Search for the cell housing the specified text and yield its [x, y] center coordinate. 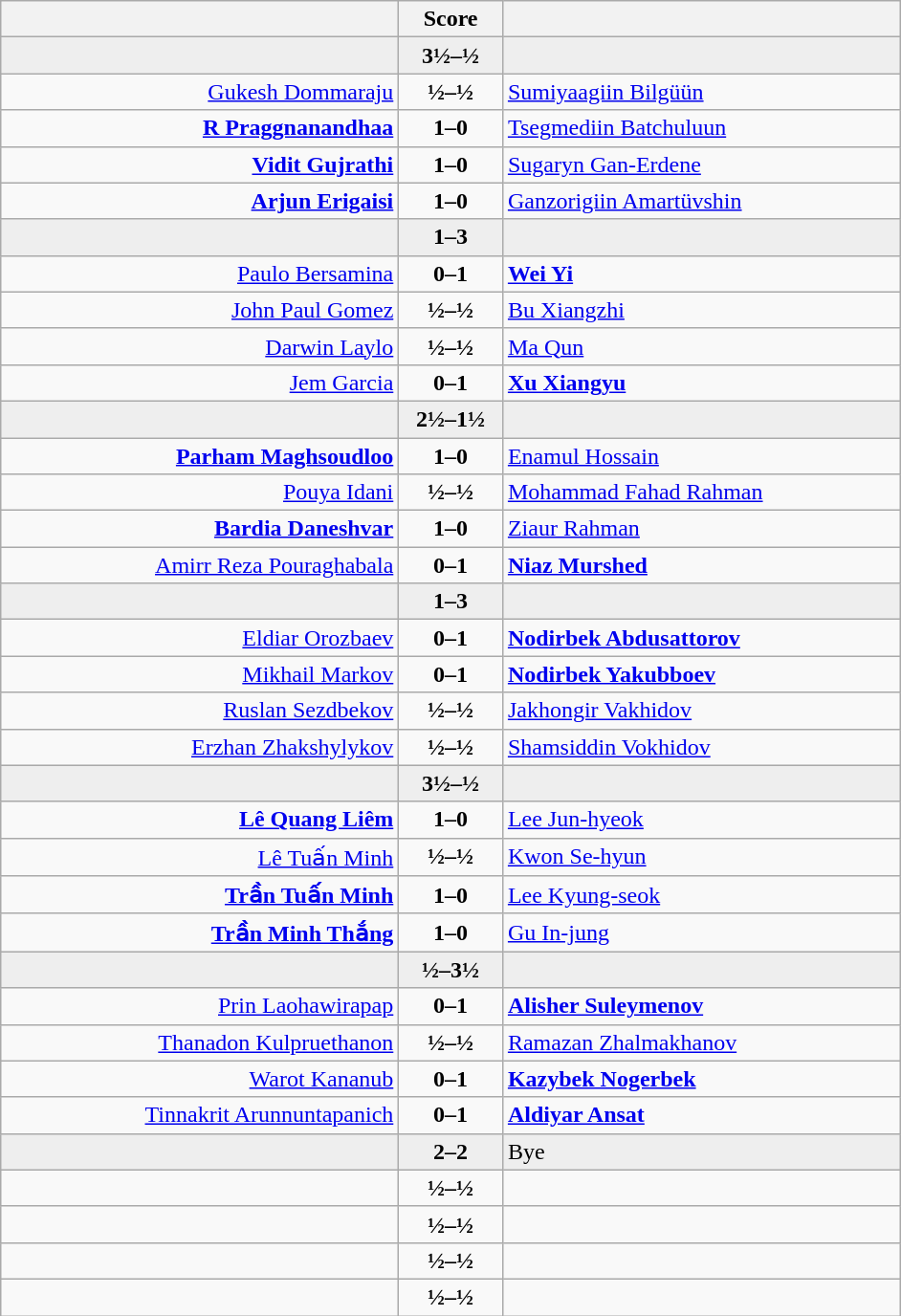
Prin Laohawirapap [200, 1006]
John Paul Gomez [200, 310]
½–3½ [451, 970]
Gukesh Dommaraju [200, 92]
Nodirbek Abdusattorov [701, 638]
Tinnakrit Arunnuntapanich [200, 1115]
Wei Yi [701, 274]
Pouya Idani [200, 493]
Trần Tuấn Minh [200, 895]
Warot Kananub [200, 1079]
Mikhail Markov [200, 674]
Bu Xiangzhi [701, 310]
Sumiyaagiin Bilgüün [701, 92]
Nodirbek Yakubboev [701, 674]
Sugaryn Gan-Erdene [701, 164]
Ziaur Rahman [701, 529]
Alisher Suleymenov [701, 1006]
Aldiyar Ansat [701, 1115]
2½–1½ [451, 419]
Lê Quang Liêm [200, 820]
2–2 [451, 1151]
Parham Maghsoudloo [200, 456]
Darwin Laylo [200, 346]
Lee Kyung-seok [701, 895]
Jakhongir Vakhidov [701, 711]
Vidit Gujrathi [200, 164]
Mohammad Fahad Rahman [701, 493]
Arjun Erigaisi [200, 201]
Niaz Murshed [701, 565]
Erzhan Zhakshylykov [200, 747]
Lee Jun-hyeok [701, 820]
Ma Qun [701, 346]
Thanadon Kulpruethanon [200, 1042]
Xu Xiangyu [701, 383]
Tsegmediin Batchuluun [701, 128]
R Praggnanandhaa [200, 128]
Amirr Reza Pouraghabala [200, 565]
Kazybek Nogerbek [701, 1079]
Jem Garcia [200, 383]
Paulo Bersamina [200, 274]
Kwon Se-hyun [701, 857]
Gu In-jung [701, 932]
Lê Tuấn Minh [200, 857]
Eldiar Orozbaev [200, 638]
Ruslan Sezdbekov [200, 711]
Trần Minh Thắng [200, 932]
Score [451, 19]
Bye [701, 1151]
Ramazan Zhalmakhanov [701, 1042]
Shamsiddin Vokhidov [701, 747]
Enamul Hossain [701, 456]
Ganzorigiin Amartüvshin [701, 201]
Bardia Daneshvar [200, 529]
